For the text-containing cell, return its midpoint in [X, Y] coordinate format. 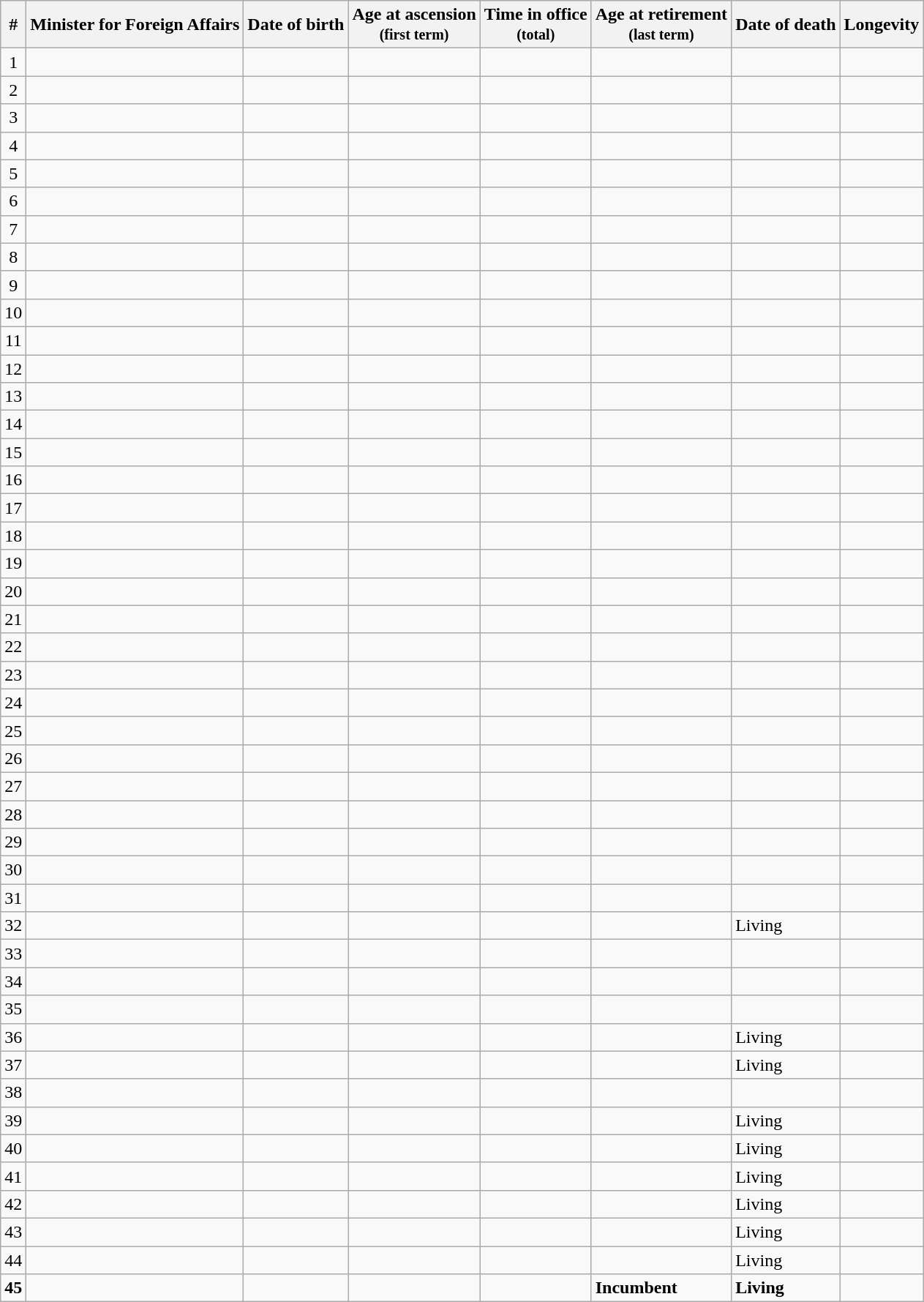
7 [13, 229]
32 [13, 926]
27 [13, 786]
36 [13, 1037]
42 [13, 1204]
25 [13, 730]
21 [13, 619]
18 [13, 536]
8 [13, 257]
10 [13, 313]
Minister for Foreign Affairs [135, 25]
1 [13, 62]
38 [13, 1093]
37 [13, 1065]
31 [13, 898]
9 [13, 285]
14 [13, 424]
Incumbent [661, 1288]
39 [13, 1120]
5 [13, 173]
40 [13, 1148]
22 [13, 647]
3 [13, 118]
12 [13, 368]
45 [13, 1288]
43 [13, 1232]
20 [13, 591]
30 [13, 870]
Time in office(total) [536, 25]
# [13, 25]
15 [13, 452]
16 [13, 480]
Longevity [882, 25]
Date of death [786, 25]
34 [13, 981]
35 [13, 1009]
26 [13, 758]
23 [13, 675]
28 [13, 815]
29 [13, 842]
Date of birth [296, 25]
24 [13, 703]
19 [13, 564]
Age at retirement(last term) [661, 25]
2 [13, 90]
4 [13, 146]
44 [13, 1260]
13 [13, 397]
33 [13, 954]
Age at ascension(first term) [414, 25]
11 [13, 340]
41 [13, 1176]
17 [13, 508]
6 [13, 201]
